Pinpoint the cell where the given text exists, returning its (X, Y) midpoint coordinate. 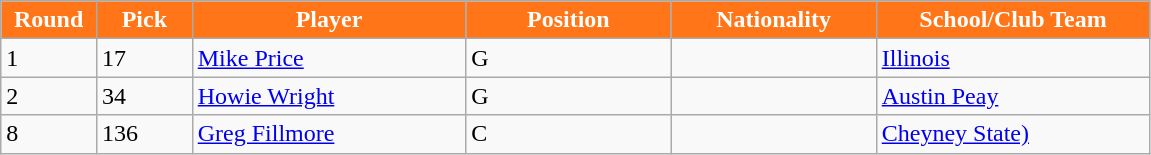
Pick (144, 20)
2 (49, 96)
Austin Peay (1013, 96)
Round (49, 20)
Howie Wright (329, 96)
Greg Fillmore (329, 134)
C (568, 134)
School/Club Team (1013, 20)
17 (144, 58)
1 (49, 58)
Illinois (1013, 58)
Player (329, 20)
34 (144, 96)
Position (568, 20)
8 (49, 134)
Cheyney State) (1013, 134)
Mike Price (329, 58)
Nationality (774, 20)
136 (144, 134)
